Search for the cell housing the specified text and yield its [x, y] center coordinate. 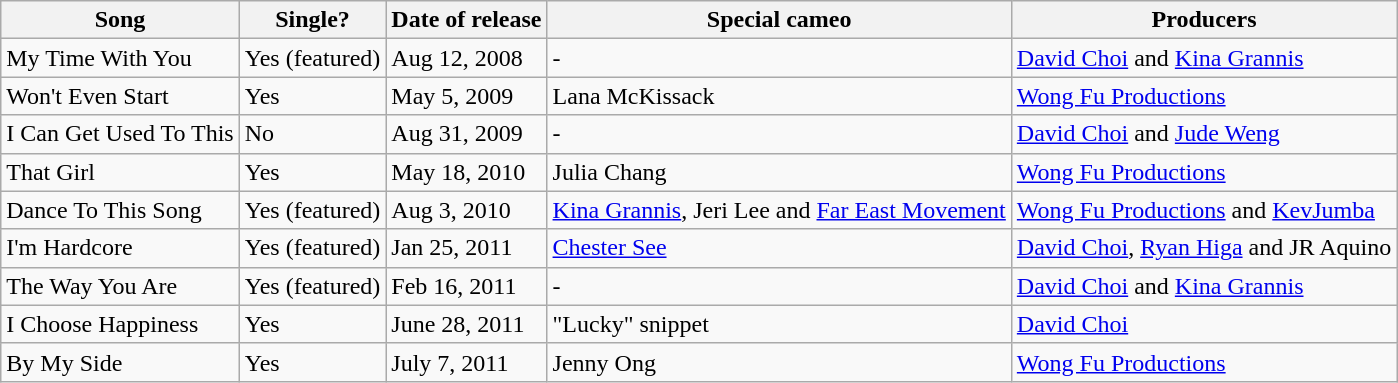
David Choi [1204, 324]
Wong Fu Productions and KevJumba [1204, 210]
David Choi, Ryan Higa and JR Aquino [1204, 248]
Single? [312, 20]
"Lucky" snippet [779, 324]
Lana McKissack [779, 96]
Aug 12, 2008 [466, 58]
Feb 16, 2011 [466, 286]
Kina Grannis, Jeri Lee and Far East Movement [779, 210]
Date of release [466, 20]
July 7, 2011 [466, 362]
Producers [1204, 20]
Jenny Ong [779, 362]
I Can Get Used To This [120, 134]
May 5, 2009 [466, 96]
I'm Hardcore [120, 248]
Aug 31, 2009 [466, 134]
Jan 25, 2011 [466, 248]
No [312, 134]
Song [120, 20]
Julia Chang [779, 172]
My Time With You [120, 58]
Chester See [779, 248]
Dance To This Song [120, 210]
May 18, 2010 [466, 172]
I Choose Happiness [120, 324]
June 28, 2011 [466, 324]
Aug 3, 2010 [466, 210]
That Girl [120, 172]
David Choi and Jude Weng [1204, 134]
By My Side [120, 362]
Special cameo [779, 20]
The Way You Are [120, 286]
Won't Even Start [120, 96]
